From the cell containing the given text, extract its center point as (x, y) coordinate. 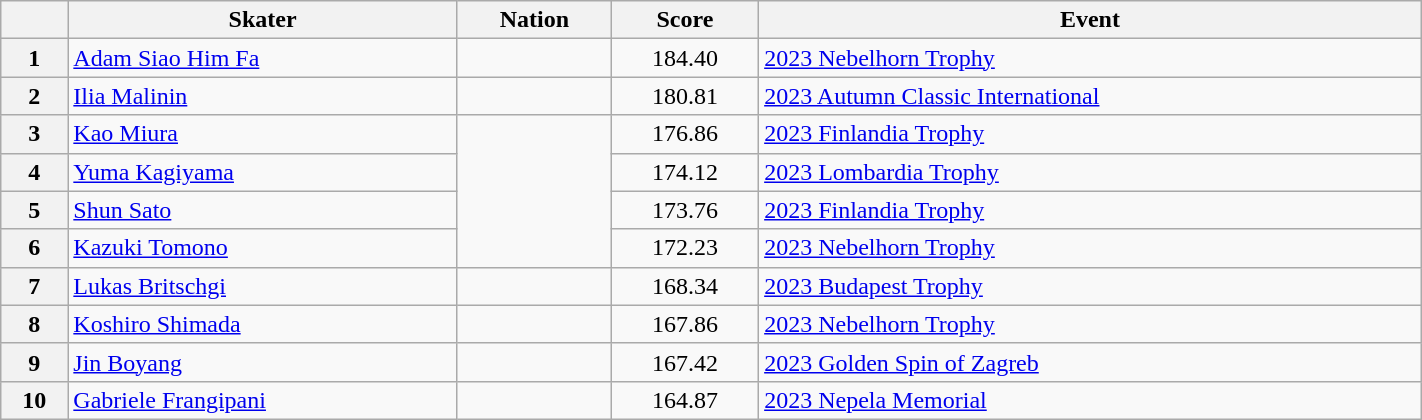
176.86 (684, 134)
2023 Golden Spin of Zagreb (1090, 362)
Jin Boyang (263, 362)
167.86 (684, 324)
Kao Miura (263, 134)
168.34 (684, 286)
Gabriele Frangipani (263, 400)
172.23 (684, 248)
5 (34, 210)
9 (34, 362)
8 (34, 324)
Event (1090, 20)
Yuma Kagiyama (263, 172)
2023 Lombardia Trophy (1090, 172)
7 (34, 286)
2023 Autumn Classic International (1090, 96)
180.81 (684, 96)
10 (34, 400)
Koshiro Shimada (263, 324)
6 (34, 248)
Score (684, 20)
167.42 (684, 362)
Lukas Britschgi (263, 286)
Ilia Malinin (263, 96)
2023 Budapest Trophy (1090, 286)
Nation (534, 20)
1 (34, 58)
Shun Sato (263, 210)
2 (34, 96)
2023 Nepela Memorial (1090, 400)
184.40 (684, 58)
173.76 (684, 210)
Kazuki Tomono (263, 248)
Adam Siao Him Fa (263, 58)
3 (34, 134)
174.12 (684, 172)
4 (34, 172)
Skater (263, 20)
164.87 (684, 400)
